Find where the given text appears and provide that cell's center as (x, y) coordinate. 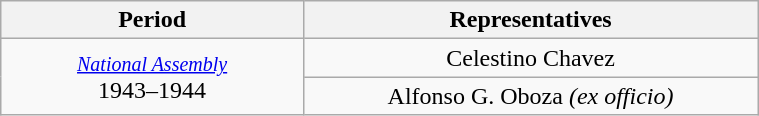
Period (152, 20)
Alfonso G. Oboza (ex officio) (530, 96)
Representatives (530, 20)
Celestino Chavez (530, 58)
National Assembly1943–1944 (152, 77)
